Provide the [X, Y] coordinate of the cell's center where the given text is located.  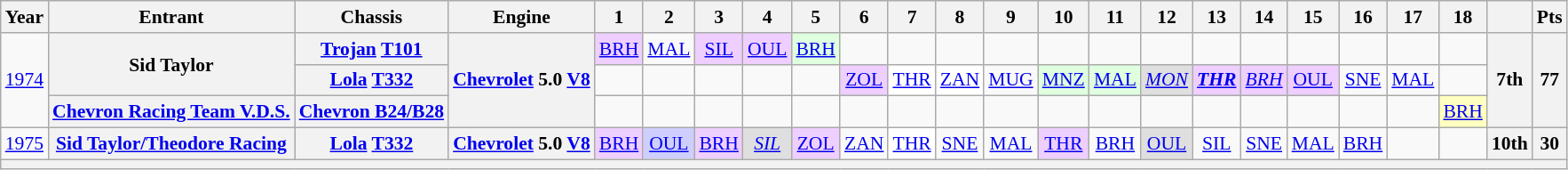
4 [767, 17]
Chevron B24/B28 [371, 112]
11 [1115, 17]
10 [1064, 17]
MUG [1010, 80]
7th [1509, 80]
Chassis [371, 17]
16 [1364, 17]
1975 [25, 144]
18 [1463, 17]
1 [620, 17]
Sid Taylor/Theodore Racing [171, 144]
6 [864, 17]
12 [1167, 17]
10th [1509, 144]
77 [1550, 80]
Entrant [171, 17]
30 [1550, 144]
7 [911, 17]
Year [25, 17]
MON [1167, 80]
14 [1264, 17]
1974 [25, 80]
8 [960, 17]
Sid Taylor [171, 64]
MNZ [1064, 80]
5 [815, 17]
15 [1313, 17]
13 [1216, 17]
Trojan T101 [371, 49]
2 [669, 17]
Pts [1550, 17]
17 [1413, 17]
Chevron Racing Team V.D.S. [171, 112]
9 [1010, 17]
Engine [522, 17]
3 [719, 17]
